Return (x, y) of the center of cell containing provided text 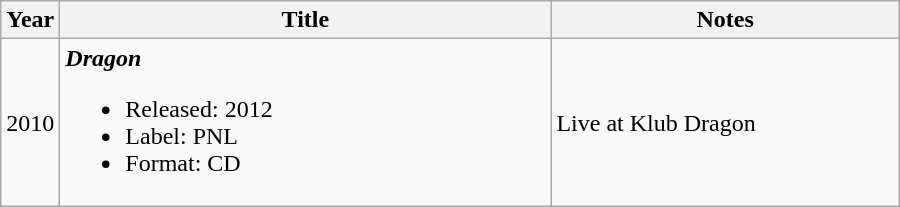
Notes (726, 20)
Year (30, 20)
Live at Klub Dragon (726, 122)
2010 (30, 122)
DragonReleased: 2012Label: PNL Format: CD (306, 122)
Title (306, 20)
